Search for the cell housing the specified text and yield its (X, Y) center coordinate. 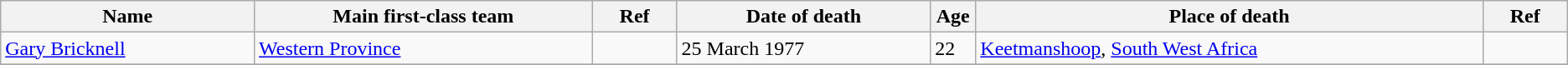
Western Province (423, 48)
Place of death (1230, 17)
Name (127, 17)
25 March 1977 (804, 48)
Gary Bricknell (127, 48)
Main first-class team (423, 17)
Keetmanshoop, South West Africa (1230, 48)
Date of death (804, 17)
Age (953, 17)
22 (953, 48)
